Find where the given text appears and provide that cell's center as (X, Y) coordinate. 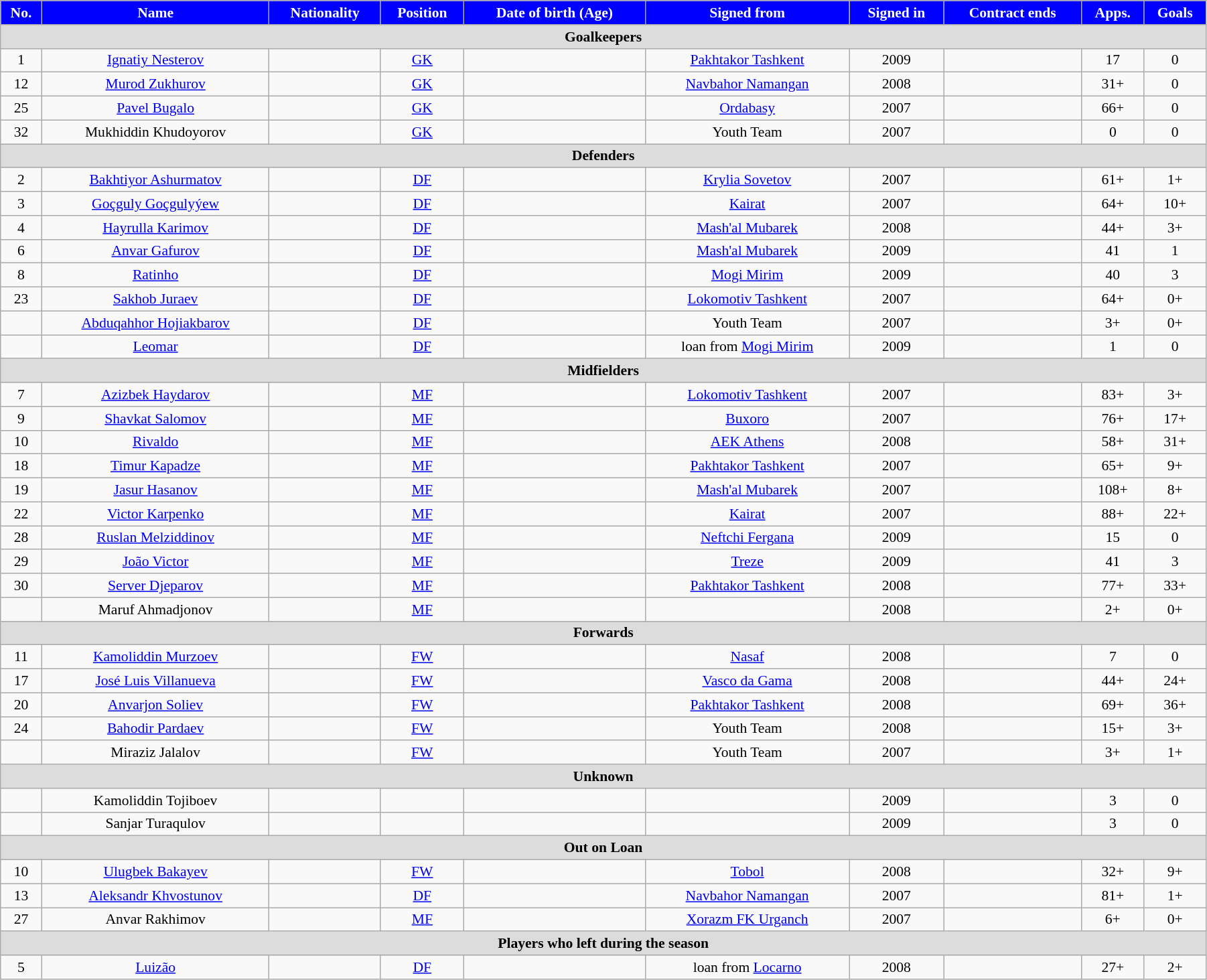
José Luis Villanueva (155, 681)
Maruf Ahmadjonov (155, 610)
81+ (1113, 896)
27 (21, 920)
Neftchi Fergana (748, 538)
Anvar Gafurov (155, 251)
23 (21, 299)
76+ (1113, 419)
Timur Kapadze (155, 466)
Goçguly Goçgulyýew (155, 204)
Out on Loan (603, 848)
Server Djeparov (155, 585)
77+ (1113, 585)
Ordabasy (748, 109)
Kamoliddin Murzoev (155, 657)
22 (21, 514)
61+ (1113, 180)
Defenders (603, 156)
AEK Athens (748, 442)
Signed from (748, 13)
11 (21, 657)
69+ (1113, 705)
Date of birth (Age) (555, 13)
40 (1113, 275)
Azizbek Haydarov (155, 395)
12 (21, 84)
Pavel Bugalo (155, 109)
Murod Zukhurov (155, 84)
Players who left during the season (603, 944)
Jasur Hasanov (155, 490)
25 (21, 109)
Ruslan Melziddinov (155, 538)
Nasaf (748, 657)
Bakhtiyor Ashurmatov (155, 180)
Rivaldo (155, 442)
Ulugbek Bakayev (155, 872)
15+ (1113, 729)
Anvarjon Soliev (155, 705)
Krylia Sovetov (748, 180)
Name (155, 13)
Vasco da Gama (748, 681)
Midfielders (603, 371)
2 (21, 180)
Forwards (603, 633)
Sanjar Turaqulov (155, 824)
Miraziz Jalalov (155, 753)
Victor Karpenko (155, 514)
Kamoliddin Tojiboev (155, 800)
loan from Mogi Mirim (748, 347)
58+ (1113, 442)
Luizão (155, 967)
32 (21, 132)
Position (422, 13)
10+ (1175, 204)
27+ (1113, 967)
5 (21, 967)
Apps. (1113, 13)
19 (21, 490)
No. (21, 13)
6 (21, 251)
36+ (1175, 705)
28 (21, 538)
Hayrulla Karimov (155, 228)
17+ (1175, 419)
Tobol (748, 872)
88+ (1113, 514)
Treze (748, 562)
8+ (1175, 490)
66+ (1113, 109)
Shavkat Salomov (155, 419)
Mogi Mirim (748, 275)
Buxoro (748, 419)
22+ (1175, 514)
4 (21, 228)
João Victor (155, 562)
8 (21, 275)
Goalkeepers (603, 37)
Ignatiy Nesterov (155, 60)
9 (21, 419)
Mukhiddin Khudoyorov (155, 132)
Ratinho (155, 275)
Aleksandr Khvostunov (155, 896)
13 (21, 896)
Signed in (896, 13)
Unknown (603, 776)
Leomar (155, 347)
Contract ends (1013, 13)
6+ (1113, 920)
loan from Locarno (748, 967)
108+ (1113, 490)
Sakhob Juraev (155, 299)
83+ (1113, 395)
24+ (1175, 681)
Bahodir Pardaev (155, 729)
Xorazm FK Urganch (748, 920)
30 (21, 585)
Abduqahhor Hojiakbarov (155, 323)
15 (1113, 538)
18 (21, 466)
32+ (1113, 872)
33+ (1175, 585)
65+ (1113, 466)
29 (21, 562)
Nationality (325, 13)
Goals (1175, 13)
Anvar Rakhimov (155, 920)
24 (21, 729)
20 (21, 705)
